From the cell containing the given text, extract its center point as [X, Y] coordinate. 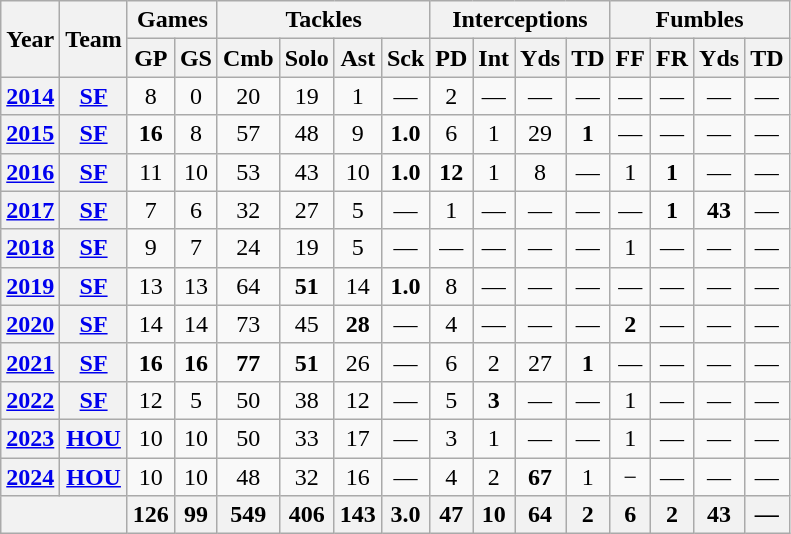
26 [358, 362]
Tackles [323, 20]
53 [248, 172]
Team [94, 39]
24 [248, 248]
Year [30, 39]
77 [248, 362]
Cmb [248, 58]
PD [452, 58]
143 [358, 515]
2017 [30, 210]
406 [306, 515]
549 [248, 515]
2024 [30, 477]
Games [172, 20]
2018 [30, 248]
2020 [30, 324]
GP [150, 58]
FF [630, 58]
Ast [358, 58]
Interceptions [520, 20]
2022 [30, 400]
73 [248, 324]
− [630, 477]
47 [452, 515]
2016 [30, 172]
99 [196, 515]
0 [196, 96]
2014 [30, 96]
57 [248, 134]
20 [248, 96]
33 [306, 438]
Fumbles [700, 20]
38 [306, 400]
GS [196, 58]
2021 [30, 362]
17 [358, 438]
2015 [30, 134]
Solo [306, 58]
Sck [405, 58]
2019 [30, 286]
FR [672, 58]
126 [150, 515]
29 [540, 134]
Int [494, 58]
2023 [30, 438]
3.0 [405, 515]
11 [150, 172]
45 [306, 324]
28 [358, 324]
67 [540, 477]
